For the text-containing cell, return its midpoint in [x, y] coordinate format. 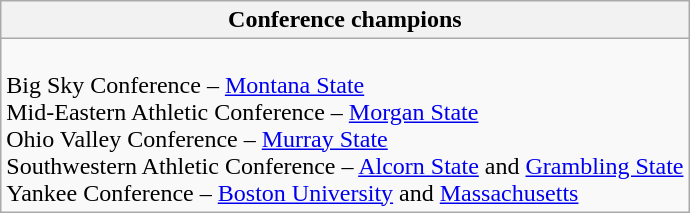
Conference champions [345, 20]
